Find where the given text appears and provide that cell's center as (x, y) coordinate. 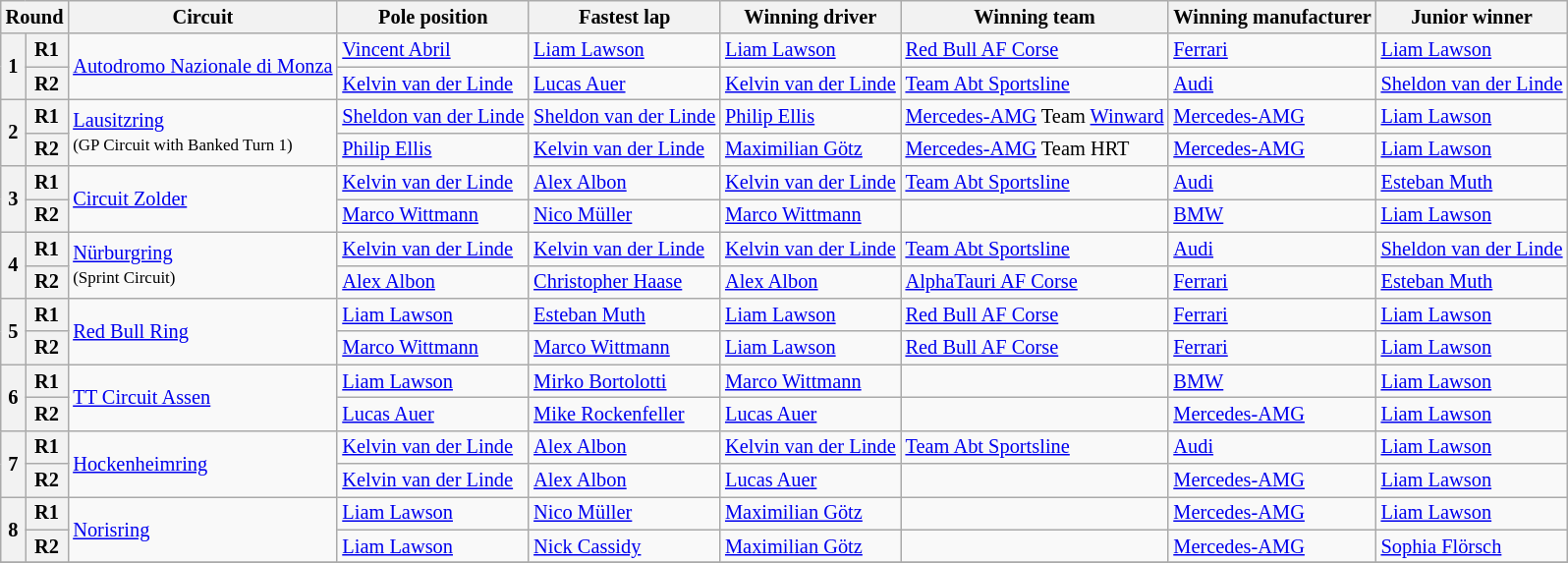
Mirko Bortolotti (625, 381)
Winning manufacturer (1271, 17)
6 (14, 397)
Winning team (1036, 17)
Nürburgring (Sprint Circuit) (202, 265)
Hockenheimring (202, 464)
AlphaTauri AF Corse (1036, 282)
1 (14, 67)
Circuit (202, 17)
Autodromo Nazionale di Monza (202, 67)
TT Circuit Assen (202, 397)
Norisring (202, 529)
Winning driver (810, 17)
Fastest lap (625, 17)
Junior winner (1472, 17)
Christopher Haase (625, 282)
Mercedes-AMG Team HRT (1036, 149)
7 (14, 464)
Circuit Zolder (202, 198)
Pole position (432, 17)
Nick Cassidy (625, 546)
Lausitzring (GP Circuit with Banked Turn 1) (202, 132)
3 (14, 198)
4 (14, 265)
Mercedes-AMG Team Winward (1036, 116)
Vincent Abril (432, 50)
Round (35, 17)
Red Bull Ring (202, 330)
Sophia Flörsch (1472, 546)
Mike Rockenfeller (625, 414)
5 (14, 330)
2 (14, 132)
8 (14, 529)
